Determine the (x, y) coordinate at the center of the cell enclosing the given text.  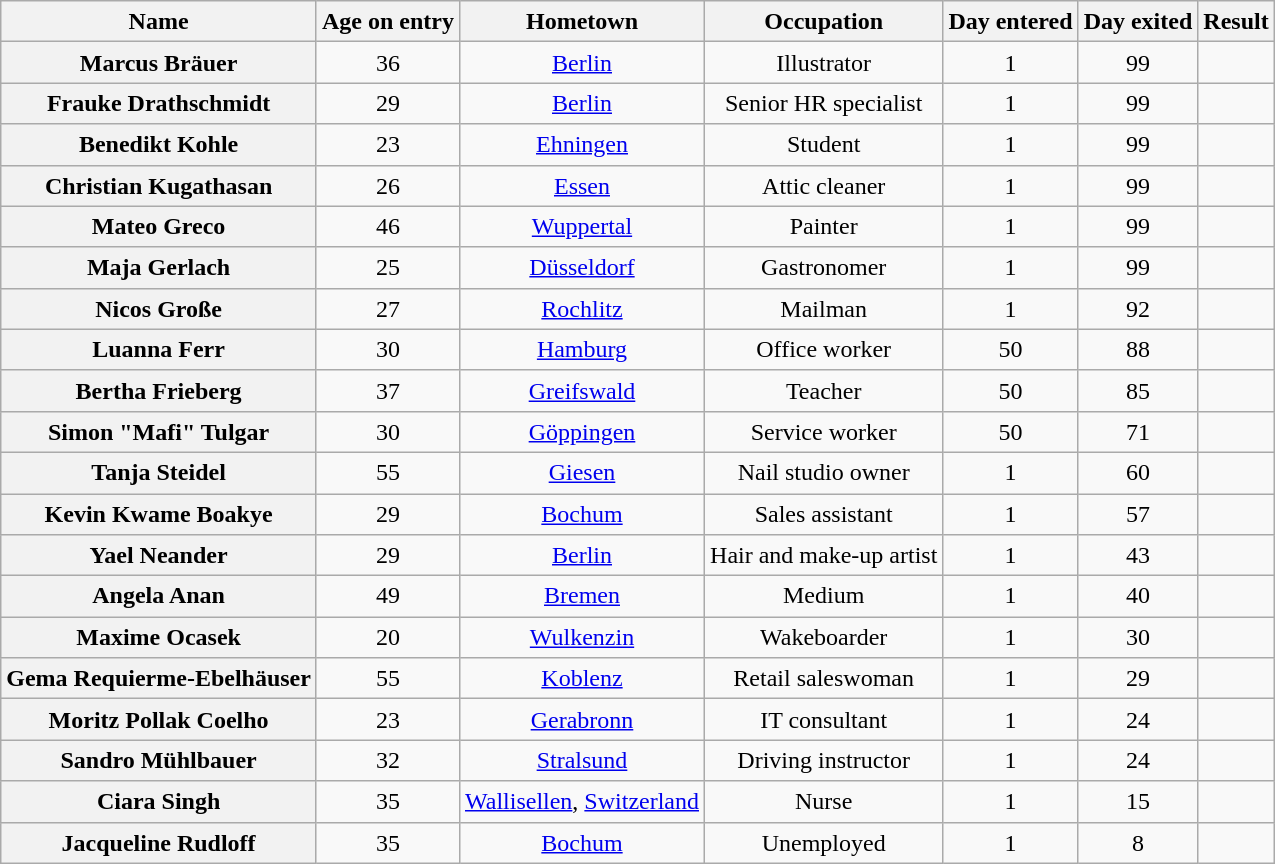
26 (388, 186)
8 (1138, 842)
Sandro Mühlbauer (159, 760)
71 (1138, 432)
Wuppertal (582, 226)
Jacqueline Rudloff (159, 842)
Attic cleaner (824, 186)
Moritz Pollak Coelho (159, 720)
Rochlitz (582, 308)
37 (388, 390)
27 (388, 308)
60 (1138, 472)
Nicos Große (159, 308)
Nail studio owner (824, 472)
Göppingen (582, 432)
57 (1138, 514)
Age on entry (388, 22)
Service worker (824, 432)
IT consultant (824, 720)
Ehningen (582, 144)
Tanja Steidel (159, 472)
Ciara Singh (159, 802)
49 (388, 596)
Senior HR specialist (824, 104)
Wallisellen, Switzerland (582, 802)
Wakeboarder (824, 638)
Mateo Greco (159, 226)
Teacher (824, 390)
Driving instructor (824, 760)
Düsseldorf (582, 268)
40 (1138, 596)
Giesen (582, 472)
Essen (582, 186)
Yael Neander (159, 556)
Koblenz (582, 678)
Hamburg (582, 350)
Bertha Frieberg (159, 390)
Frauke Drathschmidt (159, 104)
88 (1138, 350)
Occupation (824, 22)
Student (824, 144)
85 (1138, 390)
Illustrator (824, 62)
Name (159, 22)
92 (1138, 308)
Unemployed (824, 842)
Day entered (1010, 22)
Nurse (824, 802)
Wulkenzin (582, 638)
Result (1236, 22)
Stralsund (582, 760)
15 (1138, 802)
Maja Gerlach (159, 268)
43 (1138, 556)
20 (388, 638)
Simon "Mafi" Tulgar (159, 432)
Benedikt Kohle (159, 144)
Marcus Bräuer (159, 62)
Office worker (824, 350)
32 (388, 760)
Gerabronn (582, 720)
Medium (824, 596)
Hair and make-up artist (824, 556)
Bremen (582, 596)
Christian Kugathasan (159, 186)
Painter (824, 226)
Retail saleswoman (824, 678)
46 (388, 226)
Maxime Ocasek (159, 638)
Angela Anan (159, 596)
25 (388, 268)
Greifswald (582, 390)
36 (388, 62)
Gema Requierme-Ebelhäuser (159, 678)
Sales assistant (824, 514)
Hometown (582, 22)
Kevin Kwame Boakye (159, 514)
Luanna Ferr (159, 350)
Day exited (1138, 22)
Mailman (824, 308)
Gastronomer (824, 268)
